Determine the [X, Y] coordinate at the center of the cell enclosing the given text.  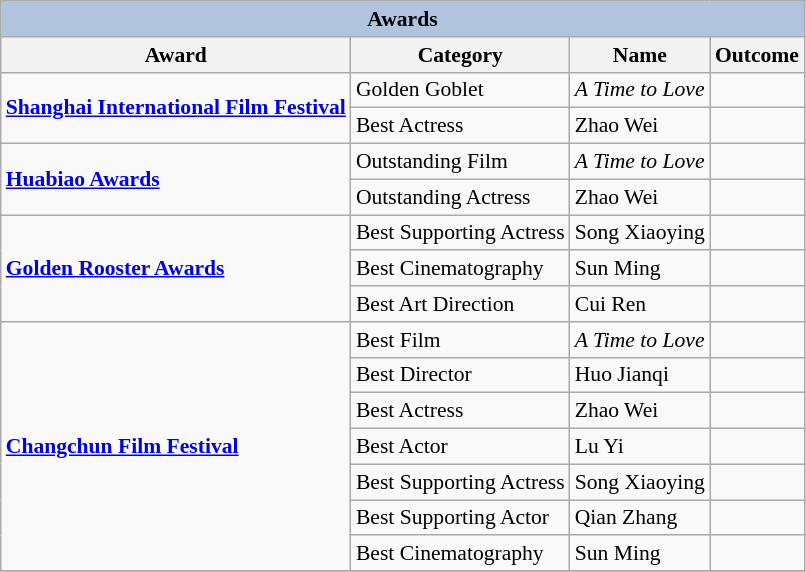
Award [176, 55]
Huo Jianqi [640, 375]
Outcome [757, 55]
Golden Rooster Awards [176, 268]
Outstanding Film [460, 162]
Best Film [460, 340]
Lu Yi [640, 447]
Best Supporting Actor [460, 518]
Name [640, 55]
Huabiao Awards [176, 180]
Qian Zhang [640, 518]
Category [460, 55]
Best Director [460, 375]
Best Art Direction [460, 304]
Outstanding Actress [460, 197]
Awards [402, 19]
Shanghai International Film Festival [176, 108]
Golden Goblet [460, 90]
Best Actor [460, 447]
Cui Ren [640, 304]
Changchun Film Festival [176, 446]
